Return the (X, Y) coordinate for the center point of the cell that contains the specified text.  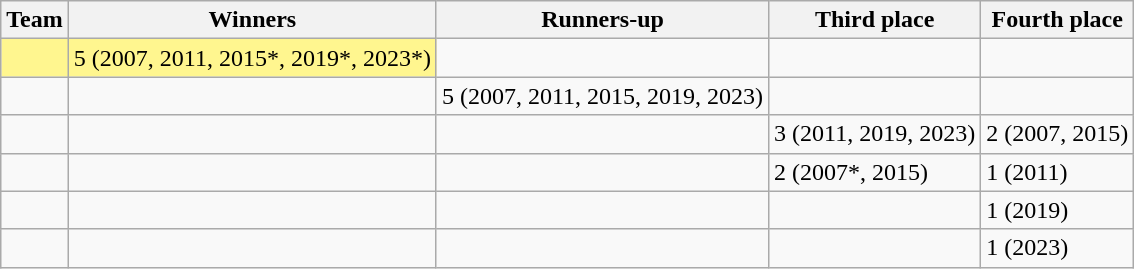
1 (2011) (1058, 172)
Team (35, 20)
2 (2007*, 2015) (875, 172)
5 (2007, 2011, 2015*, 2019*, 2023*) (252, 58)
3 (2011, 2019, 2023) (875, 134)
5 (2007, 2011, 2015, 2019, 2023) (602, 96)
1 (2023) (1058, 248)
Winners (252, 20)
2 (2007, 2015) (1058, 134)
Fourth place (1058, 20)
Third place (875, 20)
1 (2019) (1058, 210)
Runners-up (602, 20)
